Extract the (x, y) coordinate from the center of the cell holding the provided text.  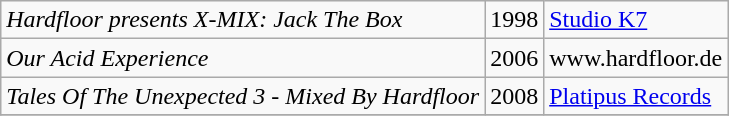
Platipus Records (636, 96)
Studio K7 (636, 20)
2006 (514, 58)
2008 (514, 96)
Tales Of The Unexpected 3 - Mixed By Hardfloor (243, 96)
Our Acid Experience (243, 58)
www.hardfloor.de (636, 58)
Hardfloor presents X-MIX: Jack The Box (243, 20)
1998 (514, 20)
